Find where the given text appears and provide that cell's center as (X, Y) coordinate. 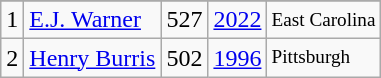
Pittsburgh (324, 58)
Henry Burris (92, 58)
502 (184, 58)
2 (12, 58)
East Carolina (324, 20)
527 (184, 20)
2022 (238, 20)
E.J. Warner (92, 20)
1996 (238, 58)
1 (12, 20)
